From the cell containing the given text, extract its center point as [X, Y] coordinate. 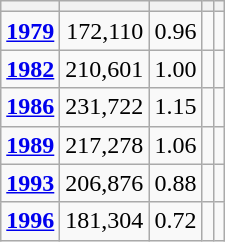
1.00 [176, 69]
1996 [30, 221]
1989 [30, 145]
1982 [30, 69]
181,304 [104, 221]
0.72 [176, 221]
1.06 [176, 145]
1993 [30, 183]
0.88 [176, 183]
1986 [30, 107]
217,278 [104, 145]
231,722 [104, 107]
1979 [30, 31]
172,110 [104, 31]
1.15 [176, 107]
0.96 [176, 31]
206,876 [104, 183]
210,601 [104, 69]
